Pinpoint the cell where the given text exists, returning its (X, Y) midpoint coordinate. 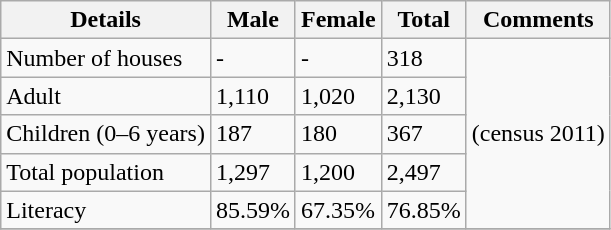
Total (424, 20)
Male (252, 20)
187 (252, 134)
367 (424, 134)
318 (424, 58)
1,200 (338, 172)
2,130 (424, 96)
Adult (106, 96)
Comments (538, 20)
2,497 (424, 172)
Children (0–6 years) (106, 134)
180 (338, 134)
(census 2011) (538, 134)
85.59% (252, 210)
Details (106, 20)
1,110 (252, 96)
1,020 (338, 96)
Number of houses (106, 58)
Literacy (106, 210)
Total population (106, 172)
1,297 (252, 172)
Female (338, 20)
76.85% (424, 210)
67.35% (338, 210)
